For the text-containing cell, return its midpoint in (x, y) coordinate format. 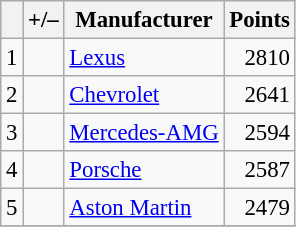
3 (12, 133)
2810 (260, 58)
Lexus (144, 58)
4 (12, 170)
Porsche (144, 170)
2641 (260, 95)
Chevrolet (144, 95)
1 (12, 58)
2479 (260, 208)
+/– (44, 20)
Manufacturer (144, 20)
2594 (260, 133)
2 (12, 95)
2587 (260, 170)
Aston Martin (144, 208)
5 (12, 208)
Points (260, 20)
Mercedes-AMG (144, 133)
